From the cell containing the given text, extract its center point as (X, Y) coordinate. 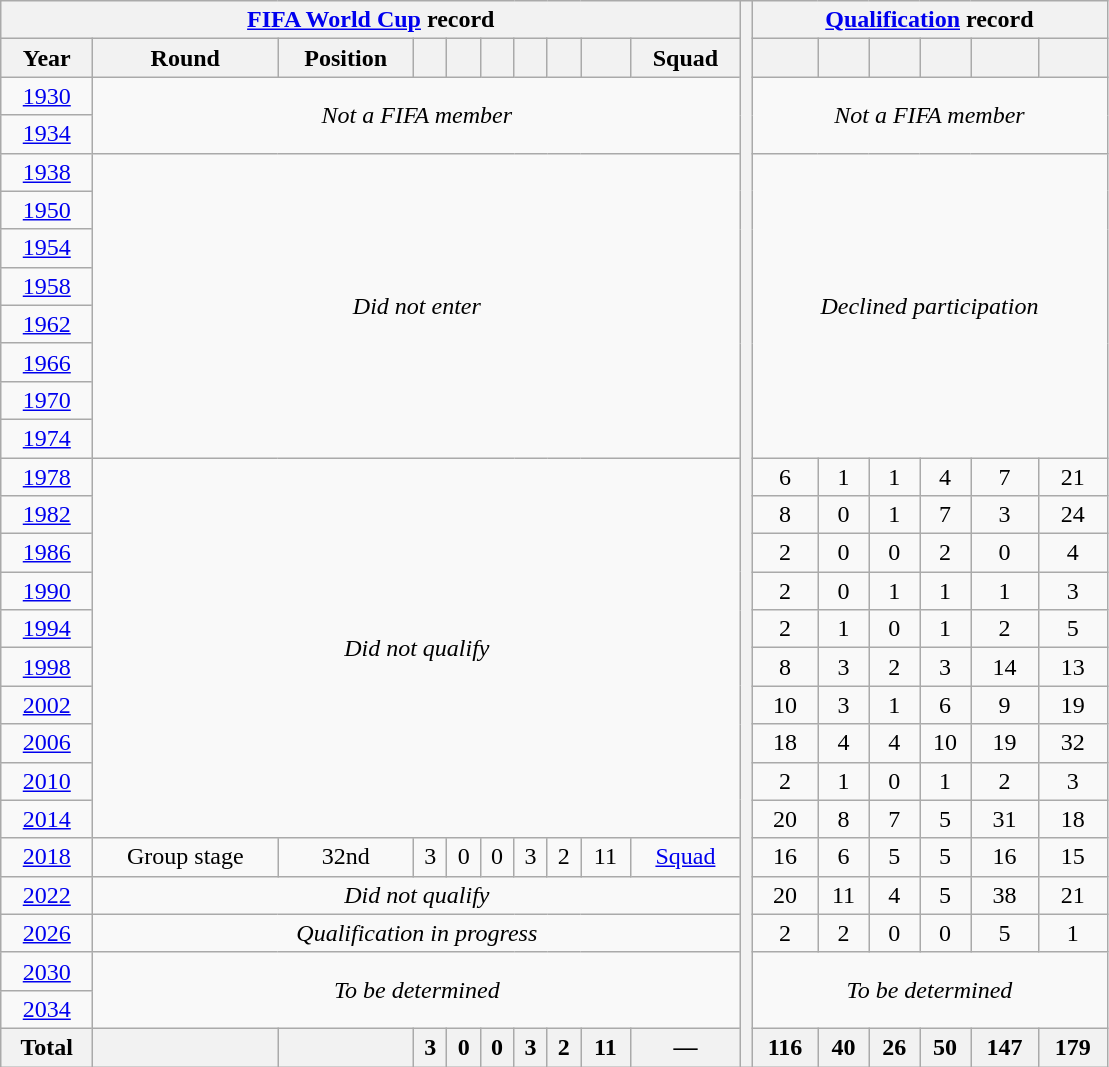
Qualification record (930, 20)
14 (1004, 667)
147 (1004, 1047)
32nd (346, 857)
1974 (47, 438)
Group stage (186, 857)
13 (1073, 667)
2010 (47, 781)
40 (844, 1047)
24 (1073, 515)
1998 (47, 667)
Declined participation (930, 305)
2018 (47, 857)
2026 (47, 933)
2014 (47, 819)
1938 (47, 172)
Position (346, 58)
31 (1004, 819)
1954 (47, 248)
1962 (47, 324)
15 (1073, 857)
1950 (47, 210)
2022 (47, 895)
50 (946, 1047)
FIFA World Cup record (371, 20)
1970 (47, 400)
32 (1073, 743)
116 (785, 1047)
1966 (47, 362)
1990 (47, 591)
Round (186, 58)
— (686, 1047)
1982 (47, 515)
1958 (47, 286)
9 (1004, 705)
Total (47, 1047)
2034 (47, 1009)
Year (47, 58)
Qualification in progress (417, 933)
1978 (47, 477)
1930 (47, 96)
1994 (47, 629)
1934 (47, 134)
Did not enter (417, 305)
1986 (47, 553)
26 (894, 1047)
179 (1073, 1047)
2006 (47, 743)
2002 (47, 705)
38 (1004, 895)
2030 (47, 971)
